Capture the cell that displays the provided text and extract its [x, y] central coordinate. 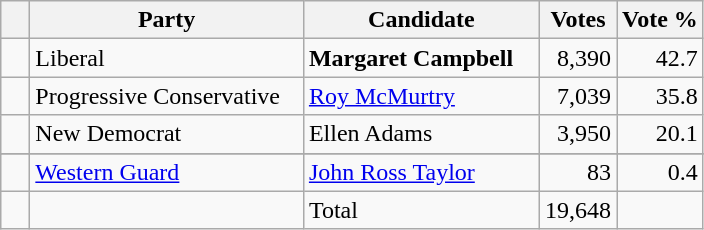
Margaret Campbell [421, 58]
John Ross Taylor [421, 172]
0.4 [660, 172]
Vote % [660, 20]
Candidate [421, 20]
Party [167, 20]
83 [578, 172]
Progressive Conservative [167, 96]
New Democrat [167, 134]
Total [421, 210]
35.8 [660, 96]
Western Guard [167, 172]
7,039 [578, 96]
Ellen Adams [421, 134]
19,648 [578, 210]
Votes [578, 20]
3,950 [578, 134]
20.1 [660, 134]
Roy McMurtry [421, 96]
Liberal [167, 58]
8,390 [578, 58]
42.7 [660, 58]
